From the cell containing the given text, extract its center point as (x, y) coordinate. 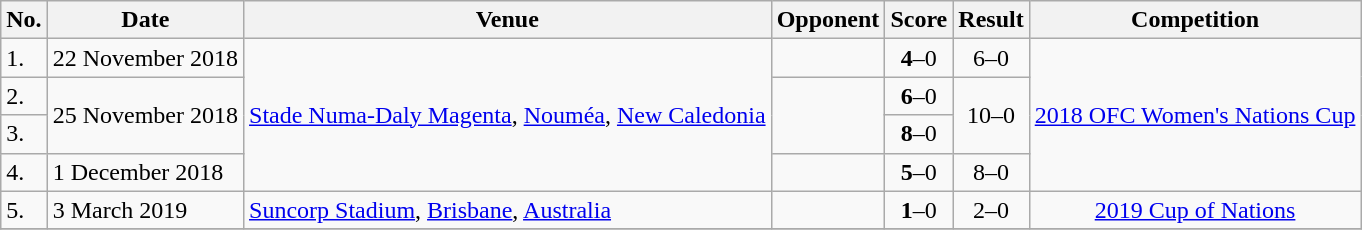
1–0 (919, 210)
2018 OFC Women's Nations Cup (1195, 115)
1. (24, 58)
Score (919, 20)
10–0 (991, 115)
1 December 2018 (145, 172)
Venue (508, 20)
22 November 2018 (145, 58)
5–0 (919, 172)
Date (145, 20)
Opponent (828, 20)
No. (24, 20)
Suncorp Stadium, Brisbane, Australia (508, 210)
4–0 (919, 58)
2019 Cup of Nations (1195, 210)
Result (991, 20)
2. (24, 96)
2–0 (991, 210)
Stade Numa-Daly Magenta, Nouméa, New Caledonia (508, 115)
4. (24, 172)
25 November 2018 (145, 115)
Competition (1195, 20)
5. (24, 210)
3. (24, 134)
3 March 2019 (145, 210)
